Pinpoint the cell where the given text exists, returning its [X, Y] midpoint coordinate. 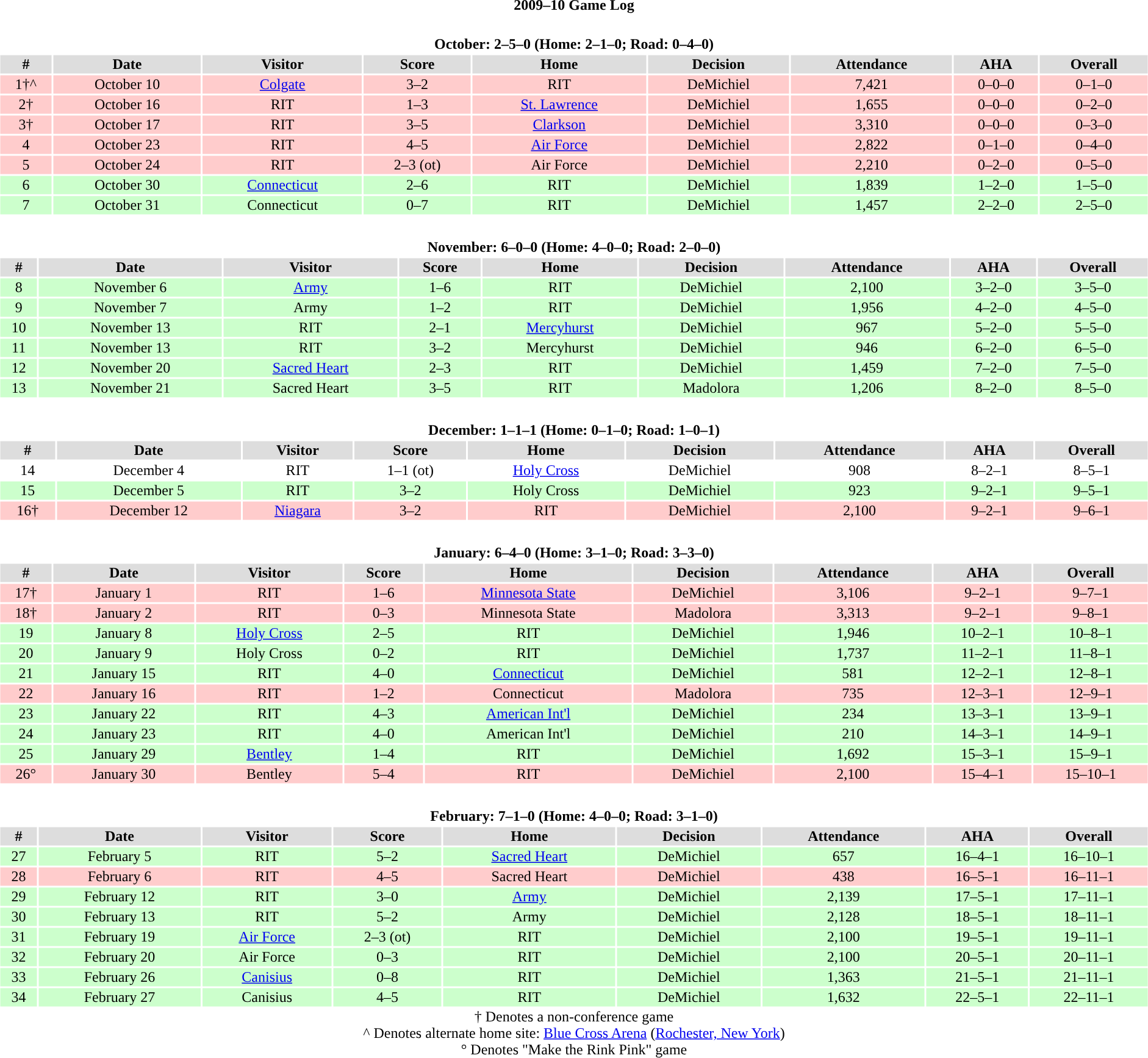
12–3–1 [982, 693]
2,139 [843, 897]
1,737 [853, 653]
16–4–1 [977, 857]
January 2 [123, 613]
October 16 [127, 104]
2–5 [383, 634]
16–5–1 [977, 876]
3,106 [853, 593]
1,839 [872, 185]
1–2–0 [996, 185]
4–3 [383, 714]
October 31 [127, 206]
8–2–1 [989, 470]
1,692 [853, 754]
January 29 [123, 754]
7–2–0 [993, 368]
23 [26, 714]
26° [26, 774]
12–2–1 [982, 674]
9–7–1 [1091, 593]
2,210 [872, 165]
15–3–1 [982, 754]
February 6 [120, 876]
29 [18, 897]
21–5–1 [977, 978]
November 21 [131, 388]
January 23 [123, 734]
February 27 [120, 997]
19–11–1 [1089, 937]
1,206 [867, 388]
December 4 [149, 470]
10–8–1 [1091, 634]
January 30 [123, 774]
October 30 [127, 185]
25 [26, 754]
November 20 [131, 368]
10–2–1 [982, 634]
11–8–1 [1091, 653]
6–5–0 [1093, 348]
27 [18, 857]
2,822 [872, 145]
January: 6–4–0 (Home: 3–1–0; Road: 3–3–0) [573, 553]
2–5–0 [1094, 206]
12–8–1 [1091, 674]
6–2–0 [993, 348]
967 [867, 327]
20–5–1 [977, 957]
1,632 [843, 997]
9 [18, 308]
12–9–1 [1091, 693]
January 9 [123, 653]
February: 7–1–0 (Home: 4–0–0; Road: 3–1–0) [573, 817]
6 [26, 185]
November 6 [131, 287]
1†^ [26, 85]
946 [867, 348]
9–6–1 [1091, 510]
3–0 [388, 897]
November: 6–0–0 (Home: 4–0–0; Road: 2–0–0) [573, 247]
1–5–0 [1094, 185]
33 [18, 978]
5–2–0 [993, 327]
20 [26, 653]
17–5–1 [977, 897]
February 19 [120, 937]
18† [26, 613]
0–8 [388, 978]
3–2–0 [993, 287]
0–7 [417, 206]
8–5–1 [1091, 470]
908 [859, 470]
February 13 [120, 917]
8–5–0 [1093, 388]
15–4–1 [982, 774]
2–2–0 [996, 206]
31 [18, 937]
0–5–0 [1094, 165]
0–4–0 [1094, 145]
19 [26, 634]
7 [26, 206]
3–5–0 [1093, 287]
15 [27, 491]
January 16 [123, 693]
2–3 [440, 368]
October 24 [127, 165]
January 15 [123, 674]
8 [18, 287]
21–11–1 [1089, 978]
923 [859, 491]
January 1 [123, 593]
5–5–0 [1093, 327]
5 [26, 165]
18–5–1 [977, 917]
20–11–1 [1089, 957]
1,459 [867, 368]
15–9–1 [1091, 754]
16–11–1 [1089, 876]
October: 2–5–0 (Home: 2–1–0; Road: 0–4–0) [573, 45]
22 [26, 693]
1,363 [843, 978]
735 [853, 693]
11 [18, 348]
28 [18, 876]
0–3–0 [1094, 125]
St. Lawrence [559, 104]
October 23 [127, 145]
2–1 [440, 327]
21 [26, 674]
1,655 [872, 104]
November 7 [131, 308]
15–10–1 [1091, 774]
8–2–0 [993, 388]
9–5–1 [1091, 491]
January 8 [123, 634]
14–9–1 [1091, 734]
1,457 [872, 206]
5–4 [383, 774]
24 [26, 734]
12 [18, 368]
3,310 [872, 125]
234 [853, 714]
30 [18, 917]
14–3–1 [982, 734]
February 5 [120, 857]
1,946 [853, 634]
December: 1–1–1 (Home: 0–1–0; Road: 1–0–1) [573, 430]
October 17 [127, 125]
10 [18, 327]
19–5–1 [977, 937]
December 12 [149, 510]
17–11–1 [1089, 897]
February 20 [120, 957]
32 [18, 957]
December 5 [149, 491]
9–8–1 [1091, 613]
February 26 [120, 978]
13–3–1 [982, 714]
Clarkson [559, 125]
17† [26, 593]
7–5–0 [1093, 368]
1–1 (ot) [410, 470]
657 [843, 857]
Niagara [298, 510]
22–11–1 [1089, 997]
2–6 [417, 185]
1–4 [383, 754]
2,128 [843, 917]
210 [853, 734]
1,956 [867, 308]
22–5–1 [977, 997]
16–10–1 [1089, 857]
October 10 [127, 85]
2† [26, 104]
16† [27, 510]
14 [27, 470]
Colgate [283, 85]
11–2–1 [982, 653]
3† [26, 125]
581 [853, 674]
34 [18, 997]
13–9–1 [1091, 714]
February 12 [120, 897]
January 22 [123, 714]
4–5–0 [1093, 308]
1–3 [417, 104]
13 [18, 388]
7,421 [872, 85]
4 [26, 145]
438 [843, 876]
18–11–1 [1089, 917]
3,313 [853, 613]
4–2–0 [993, 308]
0–2 [383, 653]
